Scan for the cell matching the given text and deliver its [X, Y] coordinate at center. 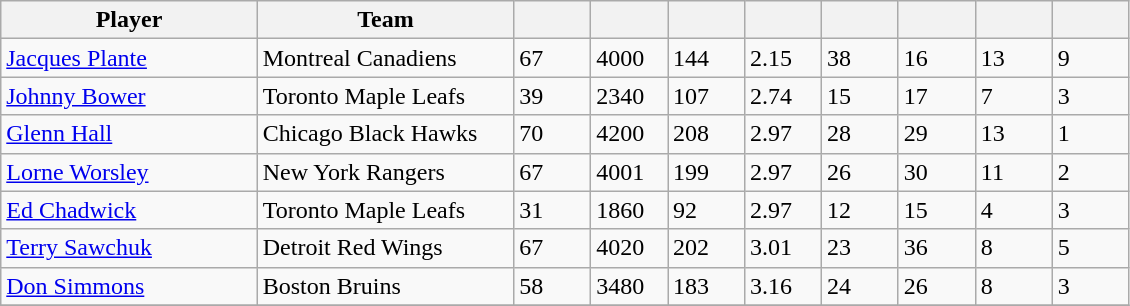
Terry Sawchuk [129, 248]
3.01 [782, 248]
Montreal Canadiens [385, 58]
Player [129, 20]
New York Rangers [385, 172]
31 [552, 210]
144 [706, 58]
39 [552, 96]
70 [552, 134]
2 [1090, 172]
7 [1014, 96]
30 [936, 172]
58 [552, 286]
3480 [630, 286]
2340 [630, 96]
Lorne Worsley [129, 172]
3.16 [782, 286]
4020 [630, 248]
4000 [630, 58]
9 [1090, 58]
29 [936, 134]
183 [706, 286]
Team [385, 20]
Detroit Red Wings [385, 248]
208 [706, 134]
4 [1014, 210]
36 [936, 248]
Chicago Black Hawks [385, 134]
202 [706, 248]
2.74 [782, 96]
1860 [630, 210]
2.15 [782, 58]
16 [936, 58]
Boston Bruins [385, 286]
107 [706, 96]
4200 [630, 134]
28 [860, 134]
17 [936, 96]
11 [1014, 172]
4001 [630, 172]
24 [860, 286]
199 [706, 172]
Don Simmons [129, 286]
Ed Chadwick [129, 210]
38 [860, 58]
92 [706, 210]
Jacques Plante [129, 58]
Johnny Bower [129, 96]
12 [860, 210]
5 [1090, 248]
23 [860, 248]
1 [1090, 134]
Glenn Hall [129, 134]
